Capture the cell that displays the provided text and extract its [X, Y] central coordinate. 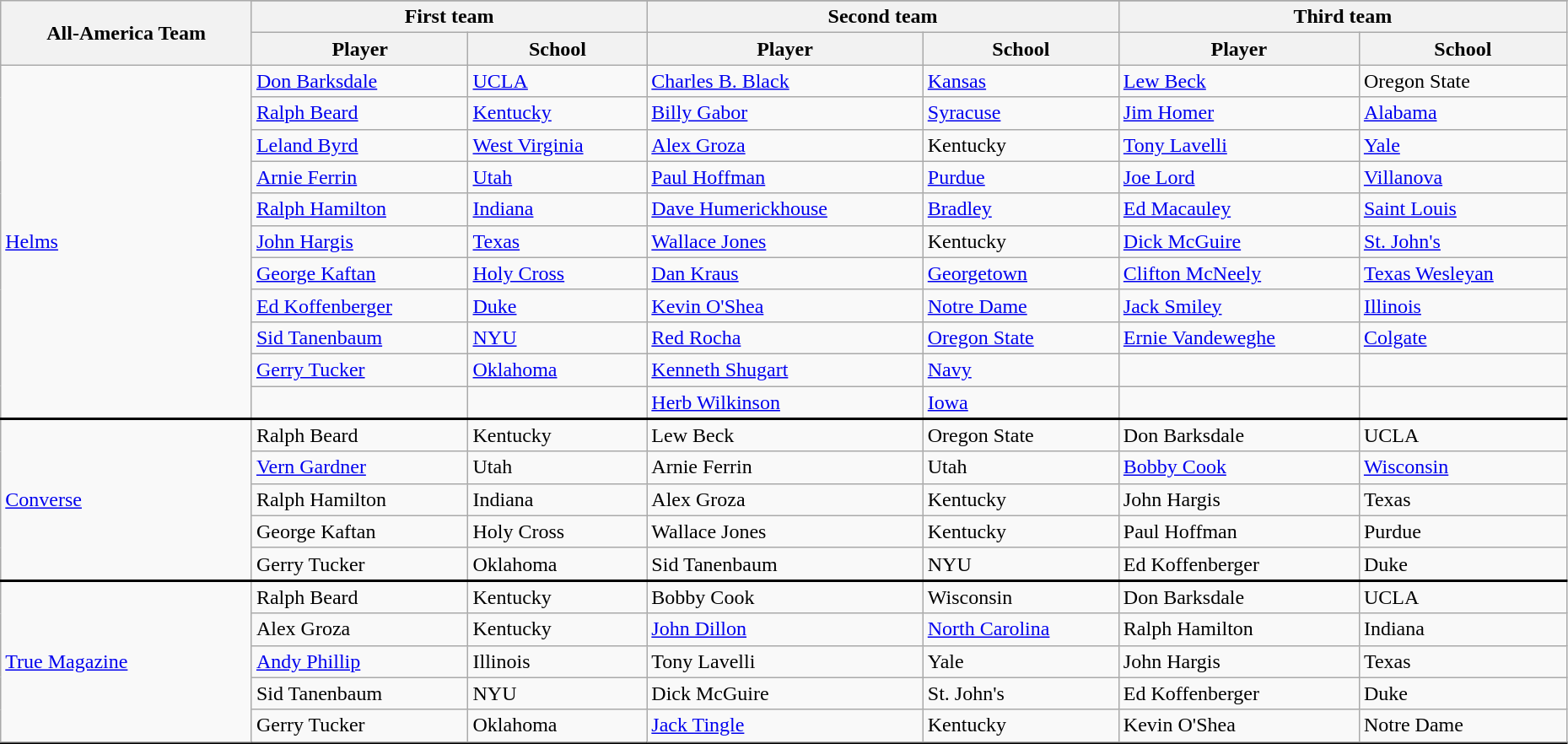
Texas Wesleyan [1463, 273]
Vern Gardner [359, 467]
Dave Humerickhouse [784, 209]
Converse [127, 499]
North Carolina [1021, 629]
Villanova [1463, 177]
Ed Macauley [1238, 209]
Georgetown [1021, 273]
Red Rocha [784, 337]
Andy Phillip [359, 661]
Alabama [1463, 113]
First team [449, 17]
Third team [1343, 17]
Bradley [1021, 209]
Navy [1021, 369]
Colgate [1463, 337]
Jack Smiley [1238, 305]
Syracuse [1021, 113]
True Magazine [127, 661]
Charles B. Black [784, 81]
Herb Wilkinson [784, 403]
Billy Gabor [784, 113]
Kenneth Shugart [784, 369]
Joe Lord [1238, 177]
Dan Kraus [784, 273]
Jack Tingle [784, 725]
Jim Homer [1238, 113]
All-America Team [127, 33]
Kansas [1021, 81]
Helms [127, 241]
Leland Byrd [359, 145]
Clifton McNeely [1238, 273]
John Dillon [784, 629]
Saint Louis [1463, 209]
West Virginia [558, 145]
Ernie Vandeweghe [1238, 337]
Iowa [1021, 403]
Second team [883, 17]
